Return the [x, y] coordinate for the center point of the cell that contains the specified text.  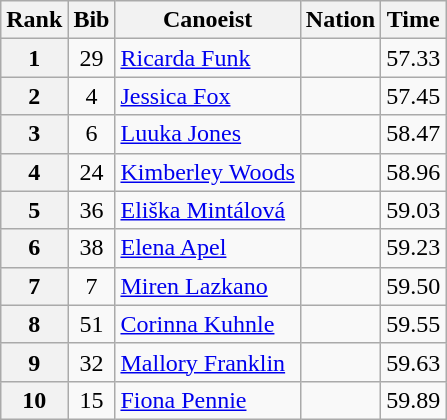
5 [34, 210]
9 [34, 362]
Ricarda Funk [208, 58]
1 [34, 58]
Kimberley Woods [208, 172]
3 [34, 134]
Canoeist [208, 20]
29 [92, 58]
Rank [34, 20]
59.50 [414, 286]
Bib [92, 20]
Nation [340, 20]
Mallory Franklin [208, 362]
36 [92, 210]
58.47 [414, 134]
Corinna Kuhnle [208, 324]
57.33 [414, 58]
Jessica Fox [208, 96]
24 [92, 172]
57.45 [414, 96]
Miren Lazkano [208, 286]
38 [92, 248]
59.03 [414, 210]
10 [34, 400]
Eliška Mintálová [208, 210]
Time [414, 20]
59.55 [414, 324]
2 [34, 96]
Fiona Pennie [208, 400]
59.63 [414, 362]
Elena Apel [208, 248]
59.89 [414, 400]
59.23 [414, 248]
58.96 [414, 172]
51 [92, 324]
15 [92, 400]
Luuka Jones [208, 134]
32 [92, 362]
8 [34, 324]
